Extract the [X, Y] coordinate from the center of the cell holding the provided text.  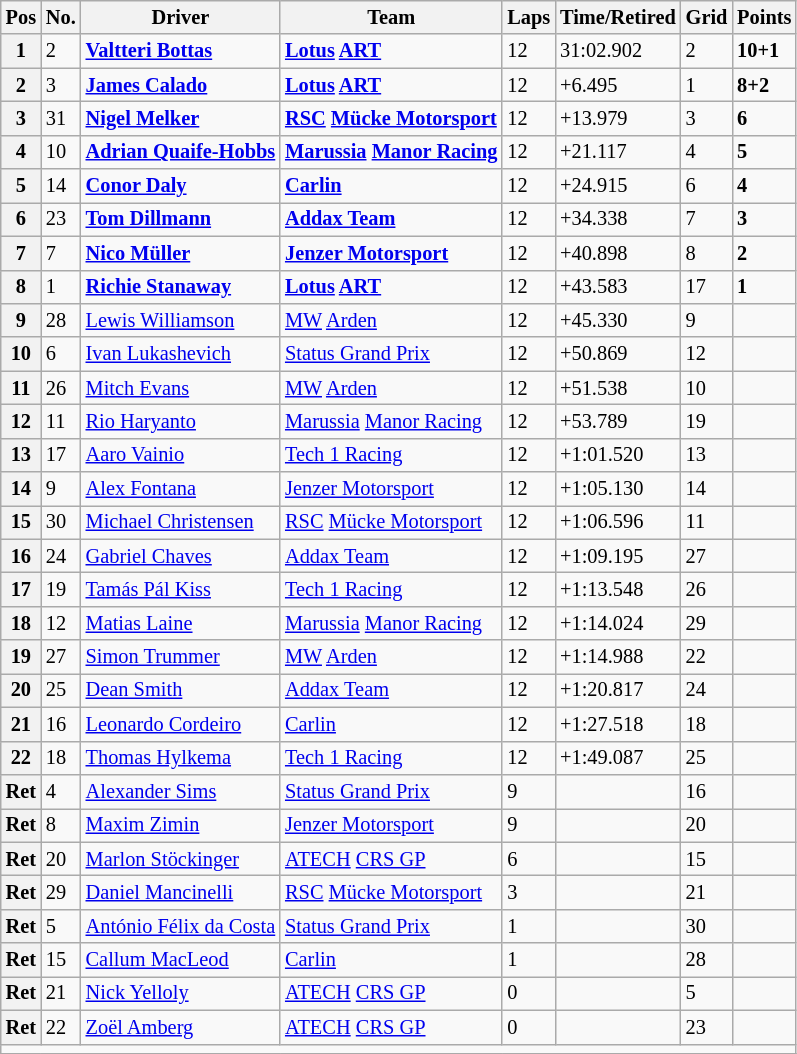
Callum MacLeod [180, 960]
+34.338 [618, 219]
Gabriel Chaves [180, 556]
Tamás Pál Kiss [180, 589]
+43.583 [618, 287]
+24.915 [618, 186]
+1:13.548 [618, 589]
+1:49.087 [618, 758]
Grid [707, 17]
Conor Daly [180, 186]
Dean Smith [180, 690]
Leonardo Cordeiro [180, 724]
Daniel Mancinelli [180, 892]
+40.898 [618, 253]
Mitch Evans [180, 388]
31:02.902 [618, 51]
Aaro Vainio [180, 455]
Nick Yelloly [180, 993]
+1:09.195 [618, 556]
+1:14.024 [618, 623]
No. [61, 17]
Alexander Sims [180, 791]
+50.869 [618, 354]
+13.979 [618, 118]
Simon Trummer [180, 657]
+45.330 [618, 320]
+1:20.817 [618, 690]
Ivan Lukashevich [180, 354]
+53.789 [618, 421]
+51.538 [618, 388]
+1:14.988 [618, 657]
Driver [180, 17]
+21.117 [618, 152]
Tom Dillmann [180, 219]
Richie Stanaway [180, 287]
Laps [528, 17]
Alex Fontana [180, 489]
+1:01.520 [618, 455]
Nico Müller [180, 253]
Matias Laine [180, 623]
Team [391, 17]
Zoël Amberg [180, 1027]
Marlon Stöckinger [180, 859]
Michael Christensen [180, 522]
+6.495 [618, 85]
Valtteri Bottas [180, 51]
+1:27.518 [618, 724]
Thomas Hylkema [180, 758]
Pos [21, 17]
+1:06.596 [618, 522]
10+1 [764, 51]
Rio Haryanto [180, 421]
+1:05.130 [618, 489]
Time/Retired [618, 17]
8+2 [764, 85]
31 [61, 118]
Nigel Melker [180, 118]
Adrian Quaife-Hobbs [180, 152]
James Calado [180, 85]
Lewis Williamson [180, 320]
Points [764, 17]
António Félix da Costa [180, 926]
Maxim Zimin [180, 825]
